Determine the (x, y) coordinate at the center of the cell enclosing the given text.  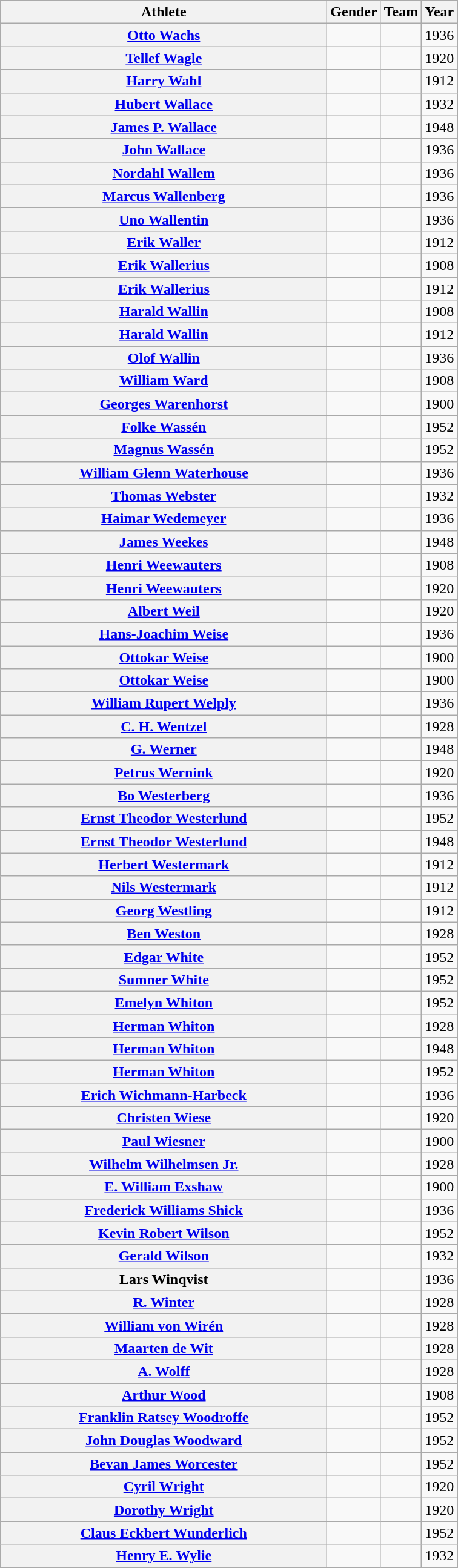
William Ward (164, 381)
C. H. Wentzel (164, 726)
Uno Wallentin (164, 219)
Herbert Westermark (164, 865)
Maarten de Wit (164, 1348)
Sumner White (164, 980)
Erik Waller (164, 242)
Bo Westerberg (164, 796)
Tellef Wagle (164, 58)
Harry Wahl (164, 81)
Athlete (164, 12)
Dorothy Wright (164, 1510)
Otto Wachs (164, 35)
Gender (354, 12)
Ben Weston (164, 934)
A. Wolff (164, 1371)
Hubert Wallace (164, 104)
Christen Wiese (164, 1118)
William Rupert Welply (164, 703)
William Glenn Waterhouse (164, 473)
William von Wirén (164, 1325)
Franklin Ratsey Woodroffe (164, 1418)
Henry E. Wylie (164, 1556)
James P. Wallace (164, 127)
Magnus Wassén (164, 450)
G. Werner (164, 749)
Petrus Wernink (164, 772)
Hans-Joachim Weise (164, 634)
Edgar White (164, 957)
Emelyn Whiton (164, 1003)
Claus Eckbert Wunderlich (164, 1533)
Folke Wassén (164, 427)
Arthur Wood (164, 1394)
James Weekes (164, 542)
Cyril Wright (164, 1487)
Lars Winqvist (164, 1279)
John Douglas Woodward (164, 1441)
Olof Wallin (164, 358)
Nordahl Wallem (164, 173)
Kevin Robert Wilson (164, 1233)
Team (401, 12)
Year (440, 12)
Georges Warenhorst (164, 404)
Marcus Wallenberg (164, 196)
Bevan James Worcester (164, 1464)
E. William Exshaw (164, 1187)
Haimar Wedemeyer (164, 519)
Erich Wichmann-Harbeck (164, 1095)
Thomas Webster (164, 496)
Georg Westling (164, 911)
R. Winter (164, 1302)
John Wallace (164, 150)
Gerald Wilson (164, 1256)
Albert Weil (164, 611)
Paul Wiesner (164, 1141)
Wilhelm Wilhelmsen Jr. (164, 1164)
Nils Westermark (164, 888)
Frederick Williams Shick (164, 1210)
